Search for the cell housing the specified text and yield its [X, Y] center coordinate. 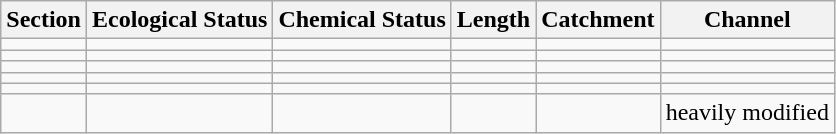
Chemical Status [362, 20]
Ecological Status [179, 20]
Channel [747, 20]
Catchment [598, 20]
Section [44, 20]
Length [493, 20]
heavily modified [747, 113]
